From the cell containing the given text, extract its center point as [X, Y] coordinate. 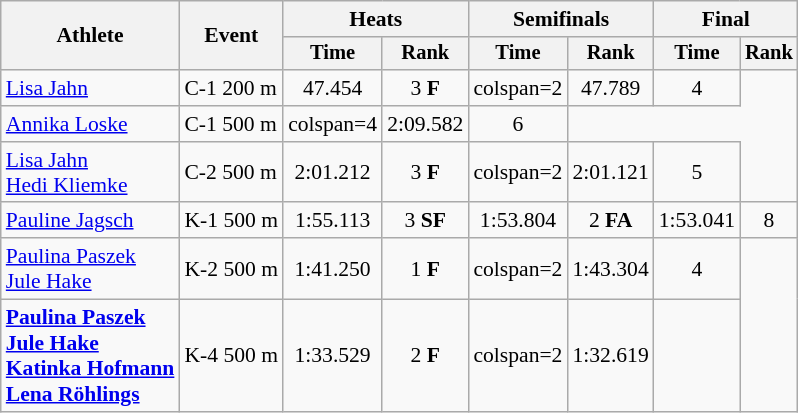
Annika Loske [90, 124]
1:41.250 [332, 268]
Final [726, 19]
Semifinals [560, 19]
6 [518, 124]
47.789 [610, 88]
2 F [425, 356]
1:32.619 [610, 356]
Event [231, 36]
1:33.529 [332, 356]
C-1 200 m [231, 88]
1 F [425, 268]
1:53.804 [518, 221]
Pauline Jagsch [90, 221]
colspan=4 [332, 124]
2:01.212 [332, 172]
Heats [376, 19]
Lisa JahnHedi Kliemke [90, 172]
1:43.304 [610, 268]
Lisa Jahn [90, 88]
C-2 500 m [231, 172]
3 SF [425, 221]
Paulina PaszekJule Hake [90, 268]
K-1 500 m [231, 221]
47.454 [332, 88]
Athlete [90, 36]
1:53.041 [697, 221]
K-4 500 m [231, 356]
5 [697, 172]
1:55.113 [332, 221]
Paulina PaszekJule HakeKatinka HofmannLena Röhlings [90, 356]
2:09.582 [425, 124]
2 FA [610, 221]
C-1 500 m [231, 124]
8 [769, 221]
K-2 500 m [231, 268]
2:01.121 [610, 172]
